Identify which cell holds the provided text, then report its (X, Y) central coordinate. 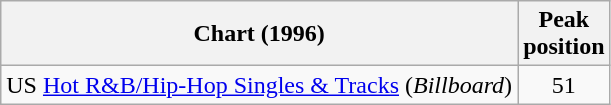
Chart (1996) (260, 34)
Peakposition (564, 34)
US Hot R&B/Hip-Hop Singles & Tracks (Billboard) (260, 85)
51 (564, 85)
